Provide the (X, Y) coordinate of the cell's center where the given text is located.  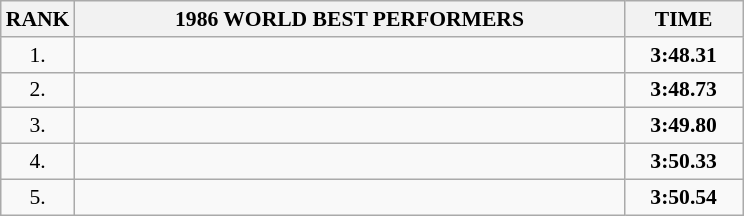
3:50.54 (684, 197)
2. (38, 90)
3:48.73 (684, 90)
3:50.33 (684, 162)
3. (38, 126)
1. (38, 55)
5. (38, 197)
4. (38, 162)
1986 WORLD BEST PERFORMERS (349, 19)
3:48.31 (684, 55)
TIME (684, 19)
3:49.80 (684, 126)
RANK (38, 19)
